Find where the given text appears and provide that cell's center as (X, Y) coordinate. 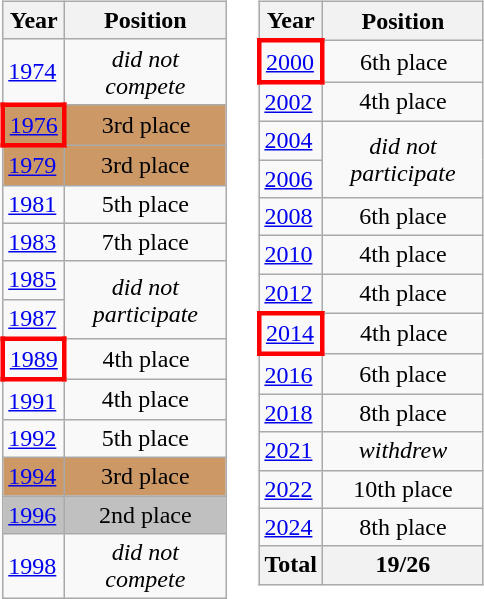
1992 (34, 438)
1991 (34, 400)
1976 (34, 124)
Total (291, 565)
2004 (291, 140)
1981 (34, 204)
1996 (34, 515)
withdrew (402, 451)
2012 (291, 294)
1989 (34, 360)
2014 (291, 334)
1987 (34, 319)
2002 (291, 102)
2008 (291, 217)
10th place (402, 489)
1979 (34, 165)
7th place (146, 242)
2024 (291, 527)
2006 (291, 179)
2021 (291, 451)
1998 (34, 566)
2000 (291, 62)
19/26 (402, 565)
1974 (34, 72)
2016 (291, 374)
2018 (291, 413)
2nd place (146, 515)
1994 (34, 476)
2010 (291, 255)
2022 (291, 489)
1983 (34, 242)
1985 (34, 280)
